For the text-containing cell, return its midpoint in (X, Y) coordinate format. 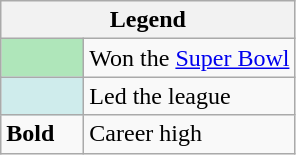
Career high (190, 134)
Bold (42, 134)
Led the league (190, 96)
Won the Super Bowl (190, 58)
Legend (148, 20)
